For the text-containing cell, return its midpoint in [X, Y] coordinate format. 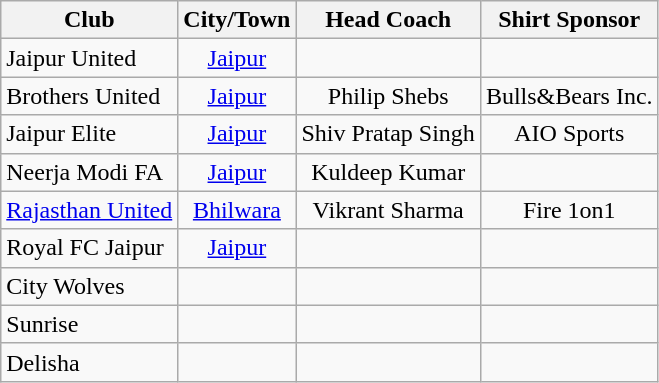
Philip Shebs [388, 96]
Brothers United [90, 96]
AIO Sports [569, 134]
Bhilwara [237, 210]
Fire 1on1 [569, 210]
Club [90, 20]
Jaipur United [90, 58]
City Wolves [90, 286]
Head Coach [388, 20]
Delisha [90, 362]
Bulls&Bears Inc. [569, 96]
Rajasthan United [90, 210]
Sunrise [90, 324]
Neerja Modi FA [90, 172]
City/Town [237, 20]
Jaipur Elite [90, 134]
Shirt Sponsor [569, 20]
Shiv Pratap Singh [388, 134]
Vikrant Sharma [388, 210]
Royal FC Jaipur [90, 248]
Kuldeep Kumar [388, 172]
